Search for the cell housing the specified text and yield its [x, y] center coordinate. 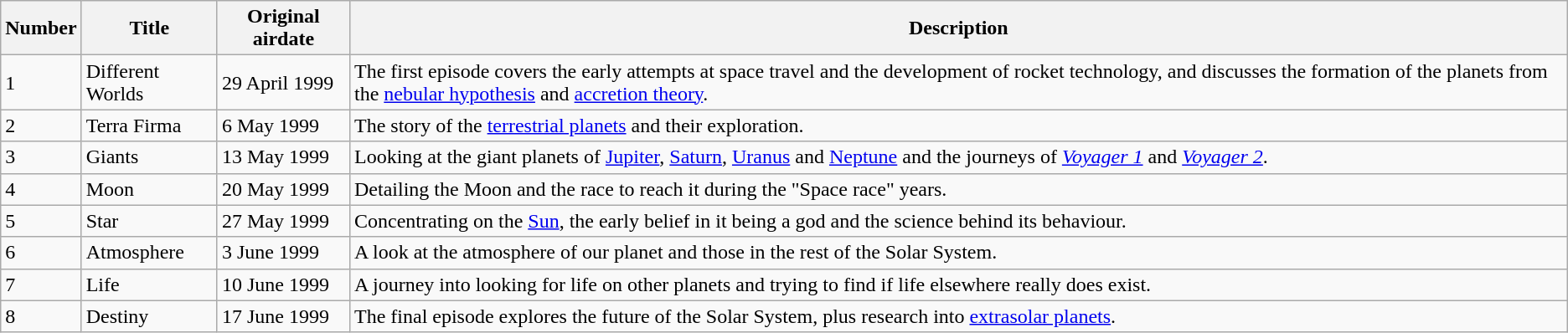
27 May 1999 [283, 221]
Moon [149, 189]
Description [958, 28]
Title [149, 28]
Star [149, 221]
17 June 1999 [283, 316]
Detailing the Moon and the race to reach it during the "Space race" years. [958, 189]
10 June 1999 [283, 284]
Concentrating on the Sun, the early belief in it being a god and the science behind its behaviour. [958, 221]
6 [41, 253]
3 [41, 157]
8 [41, 316]
Original airdate [283, 28]
2 [41, 126]
A look at the atmosphere of our planet and those in the rest of the Solar System. [958, 253]
Looking at the giant planets of Jupiter, Saturn, Uranus and Neptune and the journeys of Voyager 1 and Voyager 2. [958, 157]
13 May 1999 [283, 157]
29 April 1999 [283, 82]
Different Worlds [149, 82]
Terra Firma [149, 126]
20 May 1999 [283, 189]
Atmosphere [149, 253]
7 [41, 284]
The story of the terrestrial planets and their exploration. [958, 126]
4 [41, 189]
The final episode explores the future of the Solar System, plus research into extrasolar planets. [958, 316]
Destiny [149, 316]
3 June 1999 [283, 253]
6 May 1999 [283, 126]
5 [41, 221]
1 [41, 82]
Giants [149, 157]
A journey into looking for life on other planets and trying to find if life elsewhere really does exist. [958, 284]
Life [149, 284]
Number [41, 28]
